Scan for the cell matching the given text and deliver its (x, y) coordinate at center. 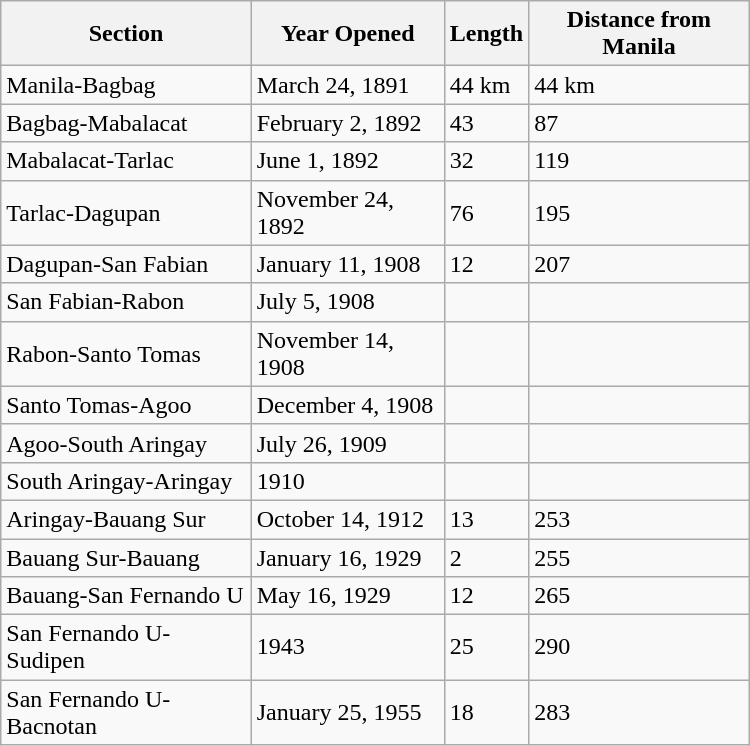
San Fernando U-Sudipen (126, 648)
195 (640, 212)
San Fabian-Rabon (126, 302)
Bagbag-Mabalacat (126, 123)
Distance from Manila (640, 34)
March 24, 1891 (348, 85)
Dagupan-San Fabian (126, 264)
76 (486, 212)
253 (640, 519)
Rabon-Santo Tomas (126, 354)
February 2, 1892 (348, 123)
July 5, 1908 (348, 302)
Length (486, 34)
San Fernando U-Bacnotan (126, 712)
October 14, 1912 (348, 519)
87 (640, 123)
265 (640, 596)
Bauang-San Fernando U (126, 596)
25 (486, 648)
119 (640, 161)
Tarlac-Dagupan (126, 212)
Year Opened (348, 34)
Manila-Bagbag (126, 85)
13 (486, 519)
255 (640, 557)
December 4, 1908 (348, 405)
January 25, 1955 (348, 712)
Bauang Sur-Bauang (126, 557)
Section (126, 34)
2 (486, 557)
1943 (348, 648)
43 (486, 123)
Agoo-South Aringay (126, 443)
July 26, 1909 (348, 443)
November 14, 1908 (348, 354)
1910 (348, 481)
January 11, 1908 (348, 264)
Aringay-Bauang Sur (126, 519)
June 1, 1892 (348, 161)
18 (486, 712)
Santo Tomas-Agoo (126, 405)
January 16, 1929 (348, 557)
November 24, 1892 (348, 212)
32 (486, 161)
Mabalacat-Tarlac (126, 161)
May 16, 1929 (348, 596)
290 (640, 648)
South Aringay-Aringay (126, 481)
207 (640, 264)
283 (640, 712)
